Return the [X, Y] coordinate for the center point of the cell that contains the specified text.  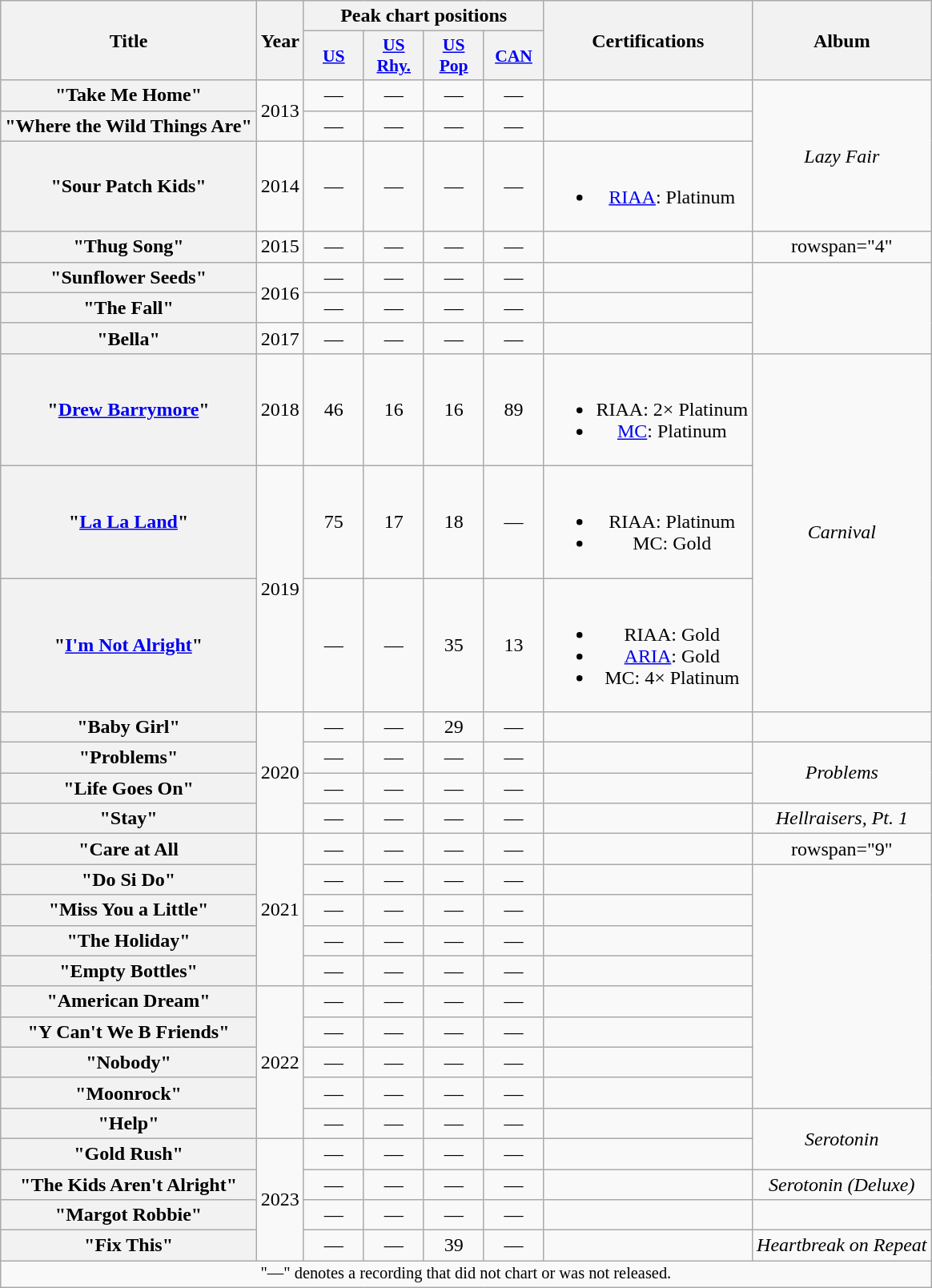
Title [129, 40]
Peak chart positions [424, 16]
RIAA: Platinum [649, 186]
Hellraisers, Pt. 1 [842, 819]
"Fix This" [129, 1246]
2021 [280, 910]
"Y Can't We B Friends" [129, 1032]
75 [333, 521]
"Thug Song" [129, 247]
US Pop [453, 56]
"Baby Girl" [129, 727]
"La La Land" [129, 521]
Certifications [649, 40]
18 [453, 521]
"Problems" [129, 758]
US [333, 56]
2015 [280, 247]
"Help" [129, 1123]
"Stay" [129, 819]
Problems [842, 773]
rowspan="4" [842, 247]
"Drew Barrymore" [129, 409]
2013 [280, 111]
"American Dream" [129, 1001]
Album [842, 40]
"Miss You a Little" [129, 910]
"Nobody" [129, 1062]
46 [333, 409]
"The Fall" [129, 308]
29 [453, 727]
2019 [280, 588]
"The Holiday" [129, 940]
Carnival [842, 532]
"The Kids Aren't Alright" [129, 1185]
"Life Goes On" [129, 788]
17 [394, 521]
RIAA: GoldARIA: GoldMC: 4× Platinum [649, 646]
Heartbreak on Repeat [842, 1246]
"Empty Bottles" [129, 971]
2018 [280, 409]
US Rhy. [394, 56]
"Where the Wild Things Are" [129, 126]
"Take Me Home" [129, 95]
"—" denotes a recording that did not chart or was not released. [466, 1274]
Serotonin [842, 1138]
13 [514, 646]
rowspan="9" [842, 849]
35 [453, 646]
"Sunflower Seeds" [129, 277]
"Moonrock" [129, 1093]
39 [453, 1246]
2020 [280, 773]
"Care at All [129, 849]
"I'm Not Alright" [129, 646]
"Gold Rush" [129, 1153]
2017 [280, 338]
Year [280, 40]
"Sour Patch Kids" [129, 186]
Serotonin (Deluxe) [842, 1185]
RIAA: 2× PlatinumMC: Platinum [649, 409]
2022 [280, 1062]
89 [514, 409]
2016 [280, 292]
RIAA: PlatinumMC: Gold [649, 521]
"Margot Robbie" [129, 1215]
"Do Si Do" [129, 879]
2023 [280, 1199]
2014 [280, 186]
CAN [514, 56]
Lazy Fair [842, 155]
"Bella" [129, 338]
